Identify which cell holds the provided text, then report its (x, y) central coordinate. 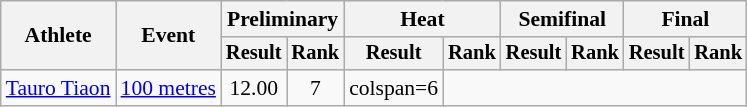
100 metres (168, 88)
Tauro Tiaon (58, 88)
Heat (422, 19)
Event (168, 36)
Athlete (58, 36)
Final (686, 19)
Preliminary (282, 19)
Semifinal (562, 19)
12.00 (254, 88)
7 (315, 88)
colspan=6 (394, 88)
